From the cell containing the given text, extract its center point as [X, Y] coordinate. 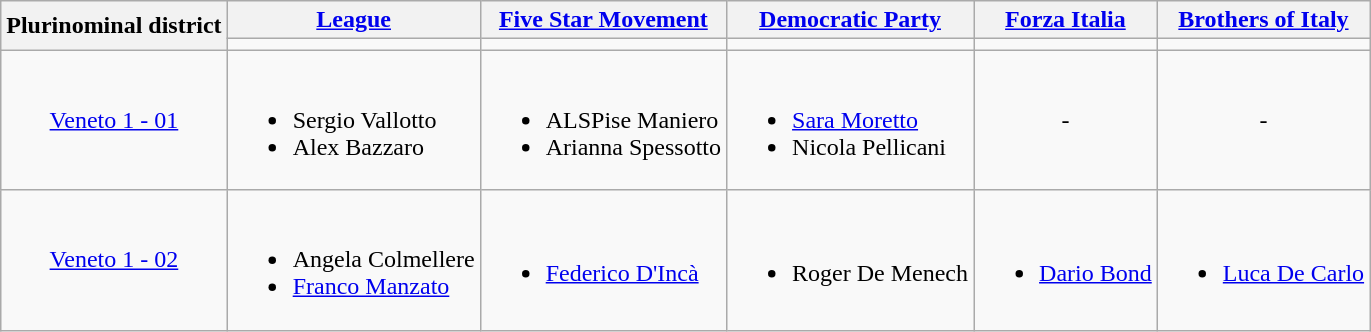
Five Star Movement [603, 20]
Angela ColmellereFranco Manzato [354, 260]
Democratic Party [850, 20]
Federico D'Incà [603, 260]
Veneto 1 - 01 [114, 120]
Veneto 1 - 02 [114, 260]
Forza Italia [1066, 20]
League [354, 20]
Plurinominal district [114, 26]
Brothers of Italy [1263, 20]
Sara MorettoNicola Pellicani [850, 120]
Roger De Menech [850, 260]
Luca De Carlo [1263, 260]
Sergio VallottoAlex Bazzaro [354, 120]
ALSPise ManieroArianna Spessotto [603, 120]
Dario Bond [1066, 260]
